Return (X, Y) of the center of cell containing provided text 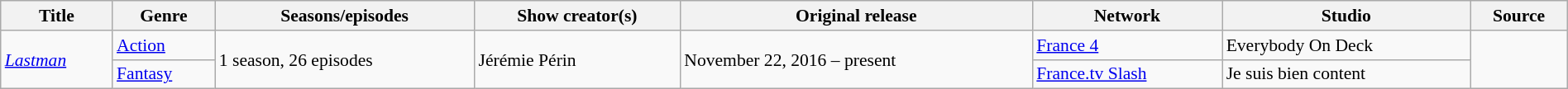
France.tv Slash (1126, 74)
Genre (164, 16)
France 4 (1126, 45)
Seasons/episodes (345, 16)
Show creator(s) (577, 16)
Original release (856, 16)
1 season, 26 episodes (345, 59)
Action (164, 45)
Lastman (56, 59)
November 22, 2016 – present (856, 59)
Je suis bien content (1346, 74)
Fantasy (164, 74)
Source (1518, 16)
Jérémie Périn (577, 59)
Network (1126, 16)
Everybody On Deck (1346, 45)
Studio (1346, 16)
Title (56, 16)
